For the text-containing cell, return its midpoint in [X, Y] coordinate format. 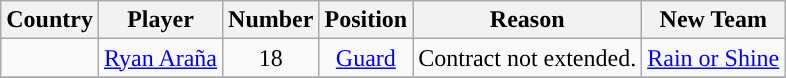
18 [271, 58]
Reason [528, 20]
Rain or Shine [714, 58]
Contract not extended. [528, 58]
Country [50, 20]
Player [160, 20]
New Team [714, 20]
Position [366, 20]
Number [271, 20]
Ryan Araña [160, 58]
Guard [366, 58]
